Find where the given text appears and provide that cell's center as [X, Y] coordinate. 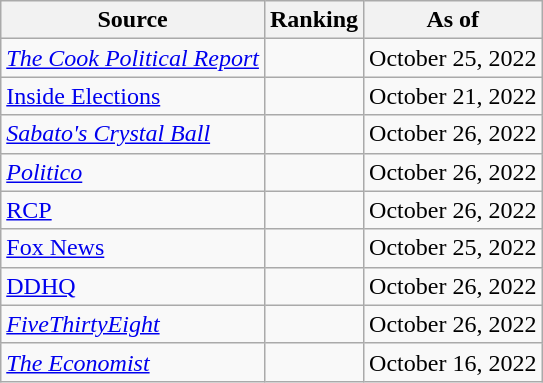
The Economist [133, 362]
Ranking [314, 20]
Inside Elections [133, 96]
The Cook Political Report [133, 58]
Fox News [133, 248]
Politico [133, 172]
As of [453, 20]
RCP [133, 210]
FiveThirtyEight [133, 324]
October 21, 2022 [453, 96]
Source [133, 20]
DDHQ [133, 286]
October 16, 2022 [453, 362]
Sabato's Crystal Ball [133, 134]
